Return the (x, y) coordinate for the center point of the cell that contains the specified text.  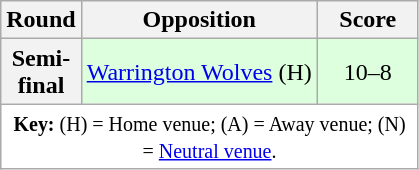
Key: (H) = Home venue; (A) = Away venue; (N) = Neutral venue. (210, 136)
Semi-final (41, 72)
Opposition (199, 20)
Round (41, 20)
Warrington Wolves (H) (199, 72)
10–8 (368, 72)
Score (368, 20)
